Provide the (X, Y) coordinate of the cell's center where the given text is located.  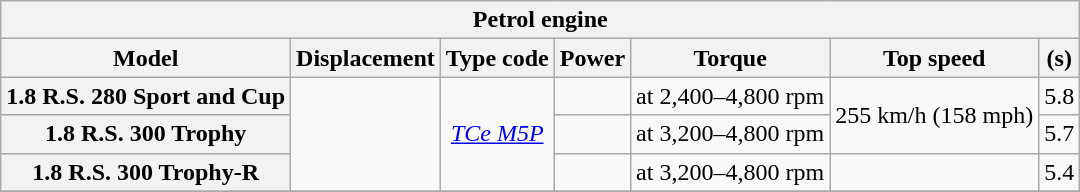
Torque (730, 58)
Power (592, 58)
Top speed (934, 58)
Petrol engine (540, 20)
1.8 R.S. 300 Trophy (146, 134)
Type code (497, 58)
at 2,400–4,800 rpm (730, 96)
5.8 (1060, 96)
1.8 R.S. 280 Sport and Cup (146, 96)
255 km/h (158 mph) (934, 115)
1.8 R.S. 300 Trophy-R (146, 172)
5.4 (1060, 172)
5.7 (1060, 134)
TCe M5P (497, 134)
Displacement (366, 58)
(s) (1060, 58)
Model (146, 58)
